Identify which cell holds the provided text, then report its (x, y) central coordinate. 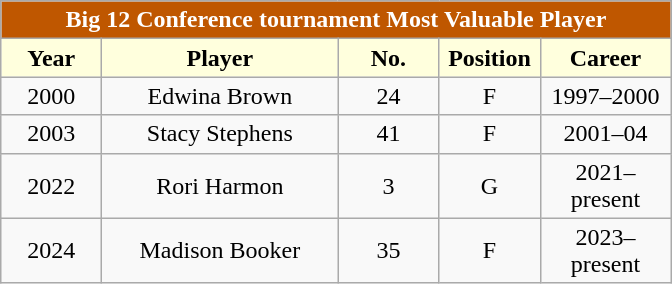
35 (388, 250)
Year (52, 58)
Madison Booker (220, 250)
Edwina Brown (220, 96)
2003 (52, 134)
Player (220, 58)
41 (388, 134)
2001–04 (606, 134)
2000 (52, 96)
Position (490, 58)
2021–present (606, 186)
Stacy Stephens (220, 134)
No. (388, 58)
2023–present (606, 250)
Big 12 Conference tournament Most Valuable Player (336, 20)
Rori Harmon (220, 186)
24 (388, 96)
1997–2000 (606, 96)
G (490, 186)
2024 (52, 250)
3 (388, 186)
Career (606, 58)
2022 (52, 186)
